Locate the cell with the specified text and output its (x, y) center coordinate. 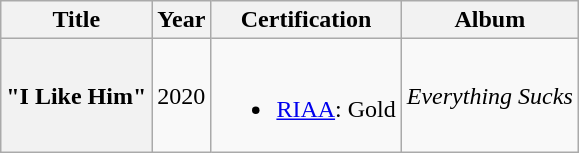
2020 (182, 96)
"I Like Him" (76, 96)
RIAA: Gold (306, 96)
Everything Sucks (490, 96)
Title (76, 20)
Certification (306, 20)
Album (490, 20)
Year (182, 20)
